Determine the [X, Y] coordinate at the center of the cell enclosing the given text.  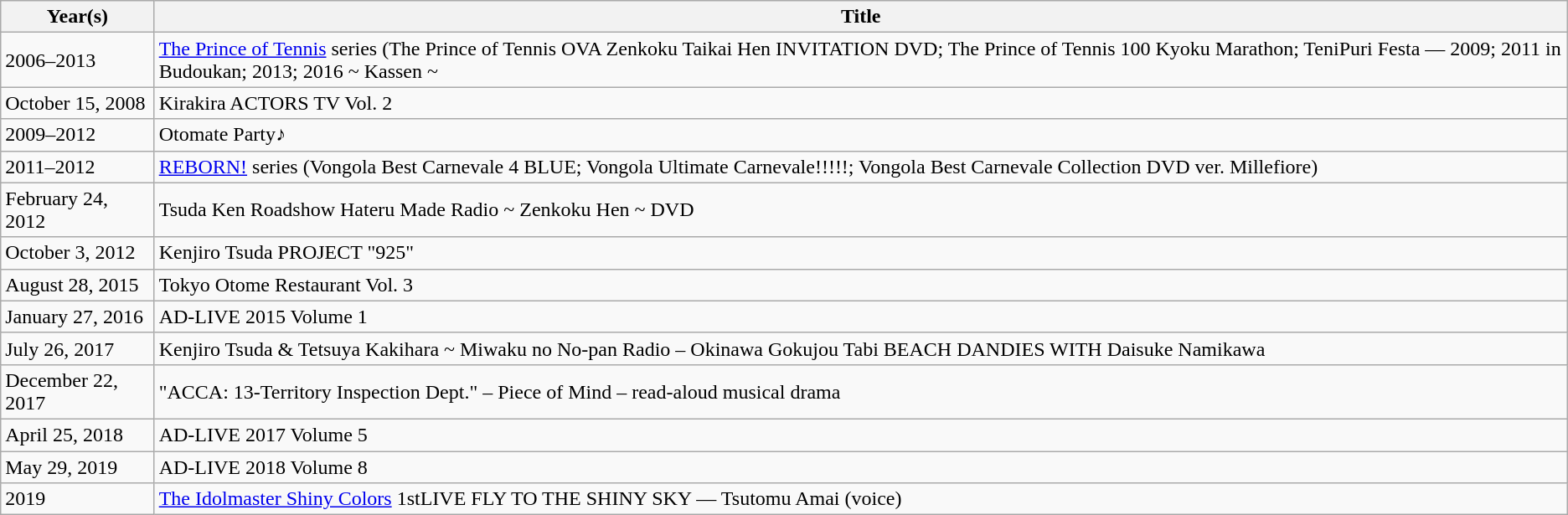
January 27, 2016 [77, 317]
2006–2013 [77, 60]
December 22, 2017 [77, 392]
October 15, 2008 [77, 103]
2019 [77, 499]
Year(s) [77, 17]
Tokyo Otome Restaurant Vol. 3 [861, 285]
Kenjiro Tsuda PROJECT "925" [861, 253]
Title [861, 17]
April 25, 2018 [77, 435]
REBORN! series (Vongola Best Carnevale 4 BLUE; Vongola Ultimate Carnevale!!!!!; Vongola Best Carnevale Collection DVD ver. Millefiore) [861, 167]
October 3, 2012 [77, 253]
Kenjiro Tsuda & Tetsuya Kakihara ~ Miwaku no No-pan Radio – Okinawa Gokujou Tabi BEACH DANDIES WITH Daisuke Namikawa [861, 348]
Otomate Party♪ [861, 135]
AD-LIVE 2017 Volume 5 [861, 435]
Kirakira ACTORS TV Vol. 2 [861, 103]
May 29, 2019 [77, 466]
The Idolmaster Shiny Colors 1stLIVE FLY TO THE SHINY SKY — Tsutomu Amai (voice) [861, 499]
February 24, 2012 [77, 209]
August 28, 2015 [77, 285]
2011–2012 [77, 167]
"ACCA: 13-Territory Inspection Dept." – Piece of Mind – read-aloud musical drama [861, 392]
AD-LIVE 2018 Volume 8 [861, 466]
2009–2012 [77, 135]
Tsuda Ken Roadshow Hateru Made Radio ~ Zenkoku Hen ~ DVD [861, 209]
July 26, 2017 [77, 348]
AD-LIVE 2015 Volume 1 [861, 317]
